For the text-containing cell, return its midpoint in [x, y] coordinate format. 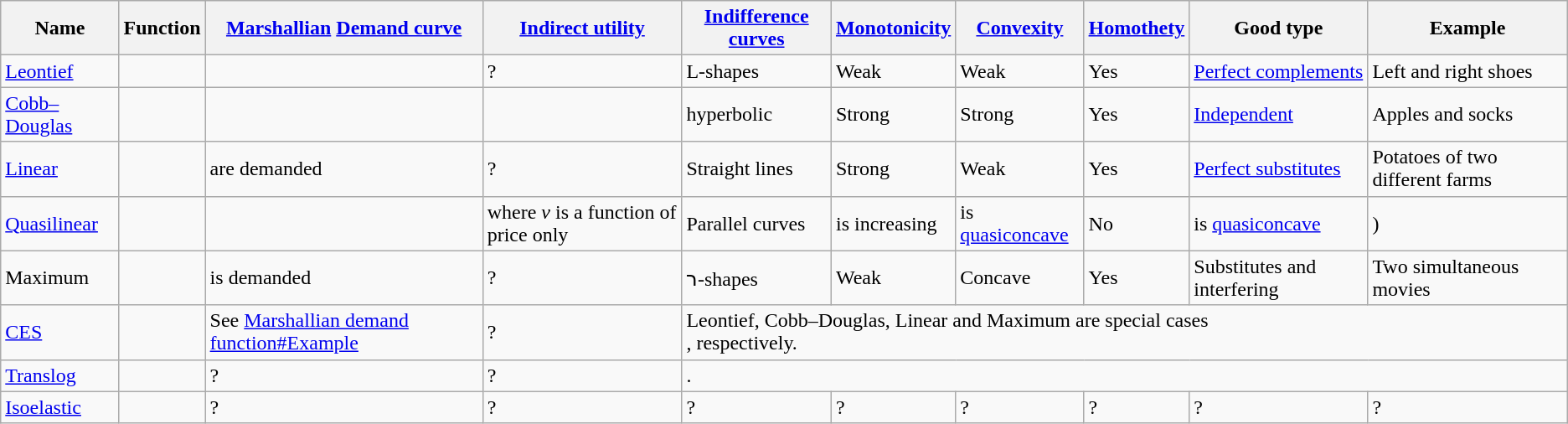
) [1467, 223]
No [1137, 223]
Quasilinear [60, 223]
Straight lines [757, 169]
Linear [60, 169]
Cobb–Douglas [60, 114]
Indirect utility [582, 28]
Parallel curves [757, 223]
Good type [1278, 28]
Function [162, 28]
Two simultaneous movies [1467, 278]
Apples and socks [1467, 114]
is increasing [893, 223]
ר-shapes [757, 278]
Leontief, Cobb–Douglas, Linear and Maximum are special cases , respectively. [1124, 332]
where v is a function of price only [582, 223]
L-shapes [757, 71]
Leontief [60, 71]
Maximum [60, 278]
Homothety [1137, 28]
CES [60, 332]
Convexity [1020, 28]
Example [1467, 28]
Potatoes of two different farms [1467, 169]
hyperbolic [757, 114]
Indifference curves [757, 28]
Concave [1020, 278]
Perfect substitutes [1278, 169]
Left and right shoes [1467, 71]
. [1124, 375]
Translog [60, 375]
Monotonicity [893, 28]
Independent [1278, 114]
is demanded [343, 278]
Substitutes and interfering [1278, 278]
See Marshallian demand function#Example [343, 332]
are demanded [343, 169]
Isoelastic [60, 407]
Perfect complements [1278, 71]
Name [60, 28]
Marshallian Demand curve [343, 28]
